Detect which cell encompasses the target text, then output its [X, Y] center coordinate. 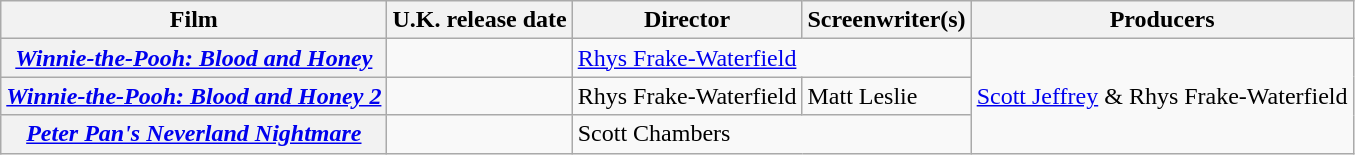
Matt Leslie [886, 96]
Winnie-the-Pooh: Blood and Honey [194, 58]
Peter Pan's Neverland Nightmare [194, 134]
Screenwriter(s) [886, 20]
Winnie-the-Pooh: Blood and Honey 2 [194, 96]
Director [687, 20]
Film [194, 20]
Scott Jeffrey & Rhys Frake-Waterfield [1162, 96]
Scott Chambers [772, 134]
U.K. release date [480, 20]
Producers [1162, 20]
